Detect which cell encompasses the target text, then output its [X, Y] center coordinate. 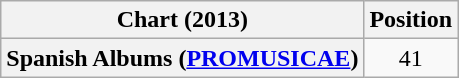
Spanish Albums (PROMUSICAE) [182, 58]
Position [411, 20]
41 [411, 58]
Chart (2013) [182, 20]
